Determine the [x, y] coordinate at the center of the cell enclosing the given text.  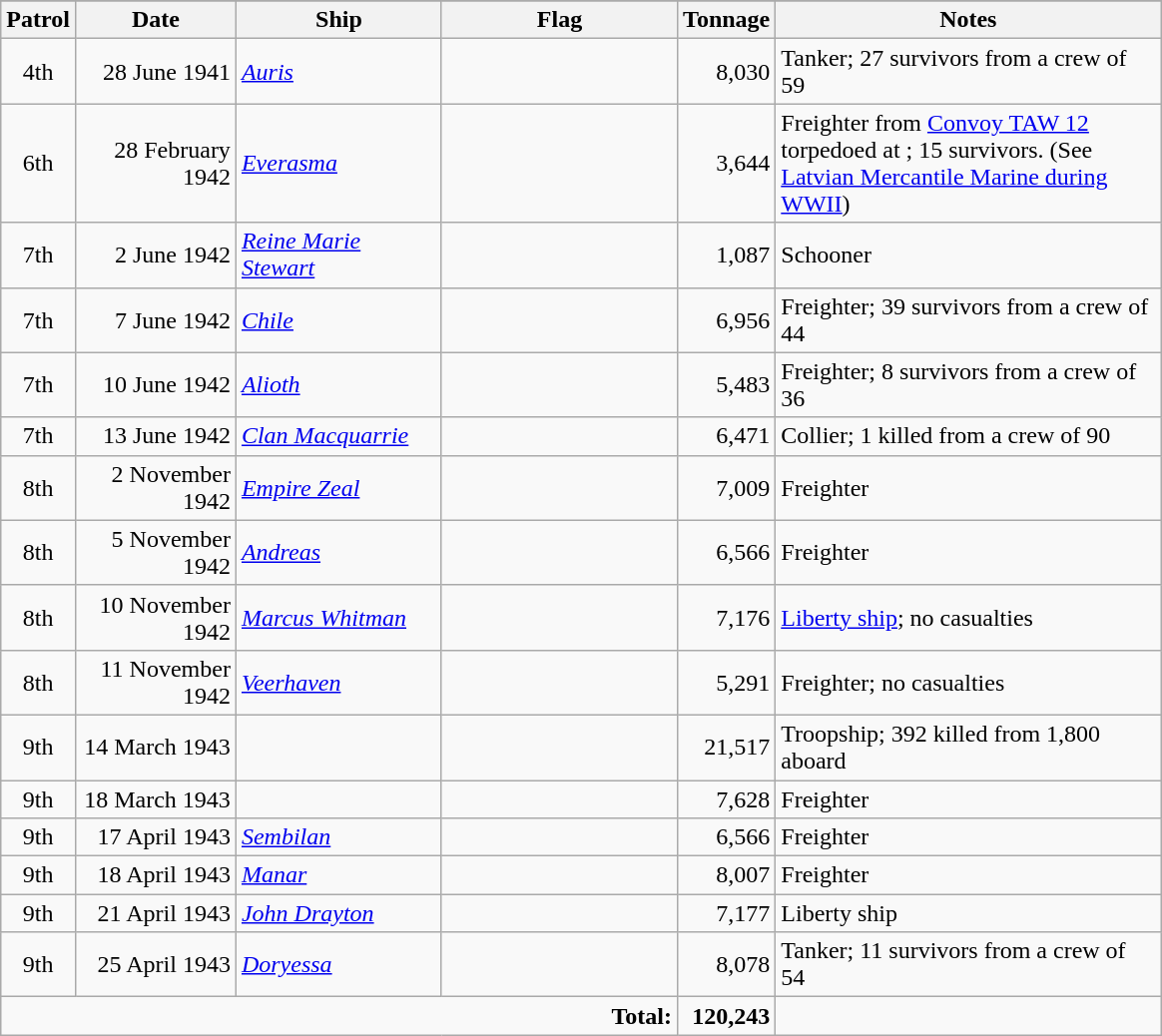
Liberty ship [968, 913]
28 February 1942 [156, 164]
Veerhaven [338, 683]
21,517 [727, 747]
10 June 1942 [156, 385]
Date [156, 20]
25 April 1943 [156, 964]
Marcus Whitman [338, 617]
2 June 1942 [156, 256]
7,009 [727, 487]
Empire Zeal [338, 487]
1,087 [727, 256]
11 November 1942 [156, 683]
7 June 1942 [156, 319]
10 November 1942 [156, 617]
8,078 [727, 964]
Total: [339, 1016]
Collier; 1 killed from a crew of 90 [968, 436]
6th [38, 164]
Tonnage [727, 20]
13 June 1942 [156, 436]
Liberty ship; no casualties [968, 617]
John Drayton [338, 913]
Flag [559, 20]
Manar [338, 875]
5,483 [727, 385]
18 March 1943 [156, 799]
Clan Macquarrie [338, 436]
Doryessa [338, 964]
Patrol [38, 20]
Alioth [338, 385]
4th [38, 72]
Sembilan [338, 837]
Tanker; 11 survivors from a crew of 54 [968, 964]
6,956 [727, 319]
Auris [338, 72]
2 November 1942 [156, 487]
21 April 1943 [156, 913]
Chile [338, 319]
Freighter; 39 survivors from a crew of 44 [968, 319]
6,471 [727, 436]
7,177 [727, 913]
18 April 1943 [156, 875]
120,243 [727, 1016]
Freighter; 8 survivors from a crew of 36 [968, 385]
Tanker; 27 survivors from a crew of 59 [968, 72]
14 March 1943 [156, 747]
3,644 [727, 164]
8,007 [727, 875]
17 April 1943 [156, 837]
7,176 [727, 617]
5 November 1942 [156, 553]
Everasma [338, 164]
Troopship; 392 killed from 1,800 aboard [968, 747]
Reine Marie Stewart [338, 256]
Freighter; no casualties [968, 683]
Ship [338, 20]
28 June 1941 [156, 72]
Freighter from Convoy TAW 12 torpedoed at ; 15 survivors. (See Latvian Mercantile Marine during WWII) [968, 164]
8,030 [727, 72]
7,628 [727, 799]
5,291 [727, 683]
Schooner [968, 256]
Notes [968, 20]
Andreas [338, 553]
